Capture the cell that displays the provided text and extract its [x, y] central coordinate. 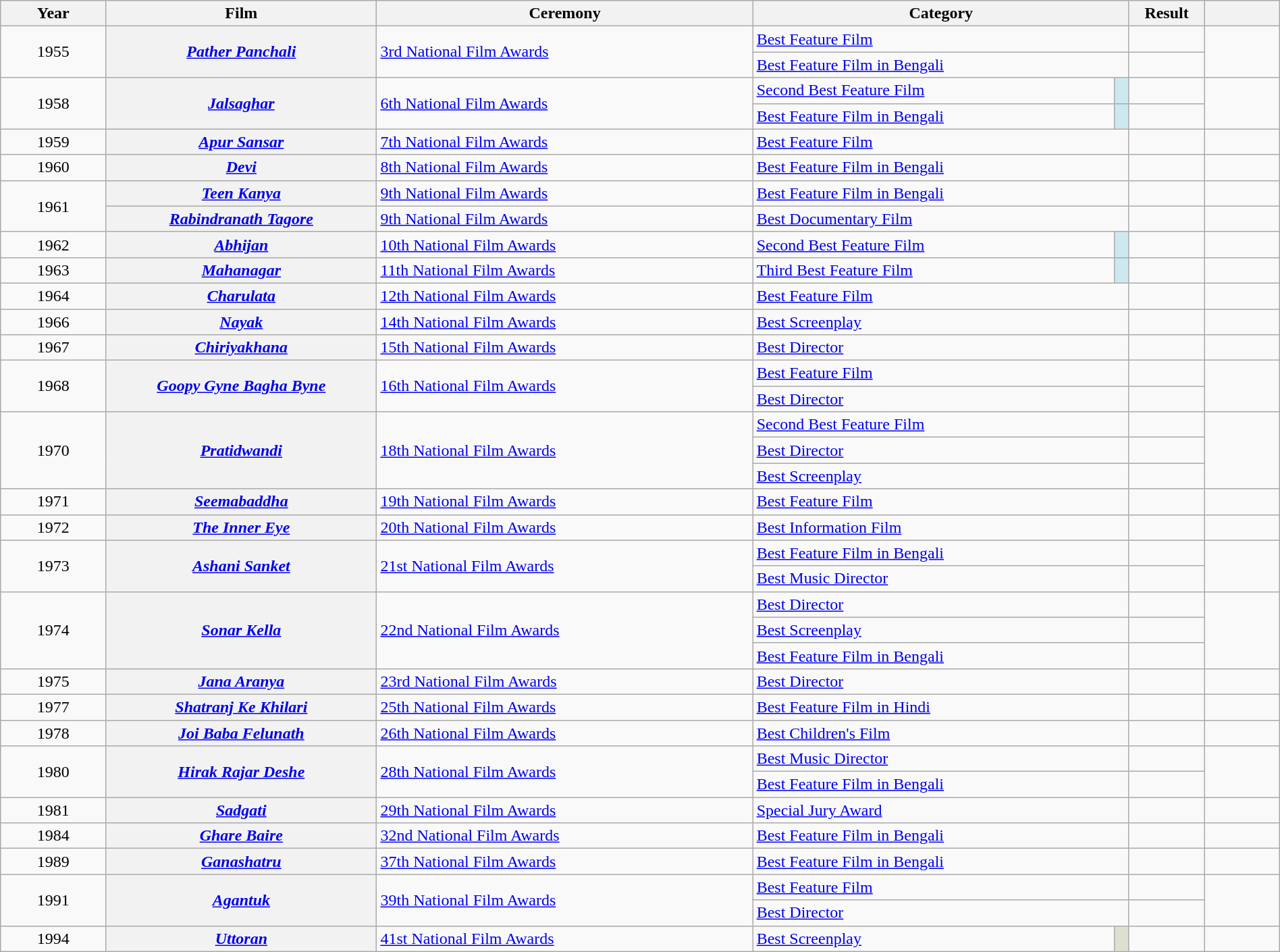
8th National Film Awards [564, 167]
Charulata [242, 296]
Nayak [242, 322]
Best Documentary Film [941, 219]
Mahanagar [242, 270]
32nd National Film Awards [564, 836]
Ashani Sanket [242, 566]
28th National Film Awards [564, 772]
Ceremony [564, 14]
Agantuk [242, 900]
20th National Film Awards [564, 527]
1970 [53, 450]
Joi Baba Felunath [242, 733]
18th National Film Awards [564, 450]
39th National Film Awards [564, 900]
1972 [53, 527]
12th National Film Awards [564, 296]
1971 [53, 502]
1973 [53, 566]
19th National Film Awards [564, 502]
1994 [53, 938]
Chiriyakhana [242, 348]
Jana Aranya [242, 681]
Special Jury Award [941, 810]
3rd National Film Awards [564, 52]
Ganashatru [242, 862]
1980 [53, 772]
The Inner Eye [242, 527]
Pratidwandi [242, 450]
10th National Film Awards [564, 244]
41st National Film Awards [564, 938]
1966 [53, 322]
1974 [53, 630]
1964 [53, 296]
1962 [53, 244]
Seemabaddha [242, 502]
1963 [53, 270]
26th National Film Awards [564, 733]
1975 [53, 681]
Category [941, 14]
Goopy Gyne Bagha Byne [242, 386]
25th National Film Awards [564, 707]
Uttoran [242, 938]
6th National Film Awards [564, 103]
1991 [53, 900]
29th National Film Awards [564, 810]
Film [242, 14]
21st National Film Awards [564, 566]
1961 [53, 206]
Third Best Feature Film [933, 270]
Shatranj Ke Khilari [242, 707]
Apur Sansar [242, 142]
1959 [53, 142]
Pather Panchali [242, 52]
Hirak Rajar Deshe [242, 772]
7th National Film Awards [564, 142]
Jalsaghar [242, 103]
Best Information Film [941, 527]
1955 [53, 52]
Teen Kanya [242, 193]
1960 [53, 167]
22nd National Film Awards [564, 630]
Ghare Baire [242, 836]
Sonar Kella [242, 630]
15th National Film Awards [564, 348]
1977 [53, 707]
1958 [53, 103]
Devi [242, 167]
1967 [53, 348]
37th National Film Awards [564, 862]
23rd National Film Awards [564, 681]
1978 [53, 733]
Rabindranath Tagore [242, 219]
16th National Film Awards [564, 386]
1984 [53, 836]
1968 [53, 386]
Result [1167, 14]
Abhijan [242, 244]
1989 [53, 862]
14th National Film Awards [564, 322]
Sadgati [242, 810]
11th National Film Awards [564, 270]
Year [53, 14]
1981 [53, 810]
Best Feature Film in Hindi [941, 707]
Best Children's Film [941, 733]
